Detect which cell encompasses the target text, then output its (X, Y) center coordinate. 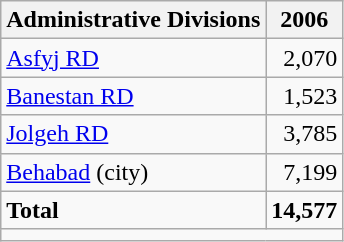
Behabad (city) (134, 172)
3,785 (304, 134)
Administrative Divisions (134, 20)
Asfyj RD (134, 58)
2,070 (304, 58)
Jolgeh RD (134, 134)
14,577 (304, 210)
Total (134, 210)
1,523 (304, 96)
2006 (304, 20)
7,199 (304, 172)
Banestan RD (134, 96)
